Detect which cell encompasses the target text, then output its [x, y] center coordinate. 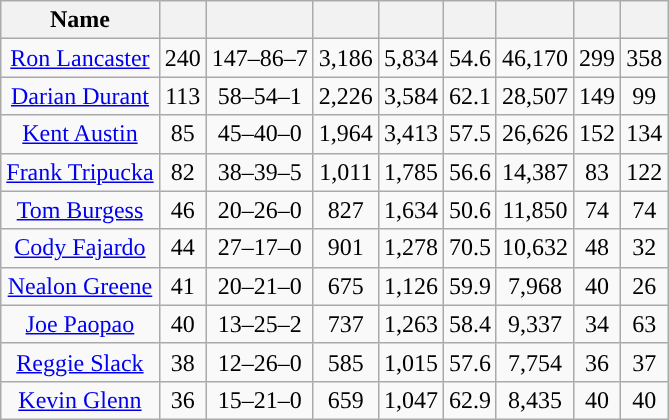
62.9 [470, 400]
41 [182, 286]
Name [80, 20]
57.6 [470, 362]
3,186 [346, 58]
5,834 [410, 58]
675 [346, 286]
240 [182, 58]
Frank Tripucka [80, 172]
46 [182, 210]
585 [346, 362]
44 [182, 248]
134 [644, 134]
659 [346, 400]
70.5 [470, 248]
1,785 [410, 172]
45–40–0 [260, 134]
38 [182, 362]
152 [598, 134]
83 [598, 172]
113 [182, 96]
149 [598, 96]
Tom Burgess [80, 210]
48 [598, 248]
299 [598, 58]
358 [644, 58]
28,507 [534, 96]
50.6 [470, 210]
3,584 [410, 96]
1,015 [410, 362]
46,170 [534, 58]
15–21–0 [260, 400]
1,964 [346, 134]
82 [182, 172]
901 [346, 248]
26,626 [534, 134]
Kevin Glenn [80, 400]
26 [644, 286]
1,011 [346, 172]
7,754 [534, 362]
3,413 [410, 134]
20–26–0 [260, 210]
20–21–0 [260, 286]
1,263 [410, 324]
34 [598, 324]
8,435 [534, 400]
11,850 [534, 210]
122 [644, 172]
38–39–5 [260, 172]
Kent Austin [80, 134]
1,278 [410, 248]
737 [346, 324]
1,634 [410, 210]
85 [182, 134]
12–26–0 [260, 362]
58.4 [470, 324]
827 [346, 210]
13–25–2 [260, 324]
58–54–1 [260, 96]
10,632 [534, 248]
37 [644, 362]
1,047 [410, 400]
Cody Fajardo [80, 248]
62.1 [470, 96]
Ron Lancaster [80, 58]
27–17–0 [260, 248]
99 [644, 96]
Reggie Slack [80, 362]
Darian Durant [80, 96]
9,337 [534, 324]
14,387 [534, 172]
54.6 [470, 58]
56.6 [470, 172]
Joe Paopao [80, 324]
2,226 [346, 96]
1,126 [410, 286]
7,968 [534, 286]
63 [644, 324]
Nealon Greene [80, 286]
59.9 [470, 286]
147–86–7 [260, 58]
57.5 [470, 134]
32 [644, 248]
